Scan for the cell matching the given text and deliver its [x, y] coordinate at center. 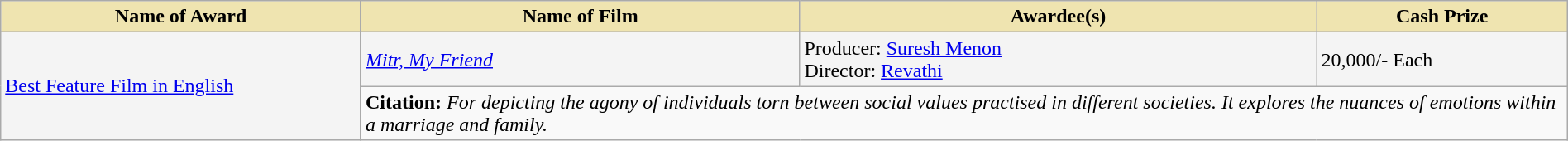
Mitr, My Friend [580, 60]
Best Feature Film in English [181, 86]
Cash Prize [1442, 17]
Name of Award [181, 17]
Producer: Suresh MenonDirector: Revathi [1059, 60]
20,000/- Each [1442, 60]
Name of Film [580, 17]
Awardee(s) [1059, 17]
